Detect which cell encompasses the target text, then output its [x, y] center coordinate. 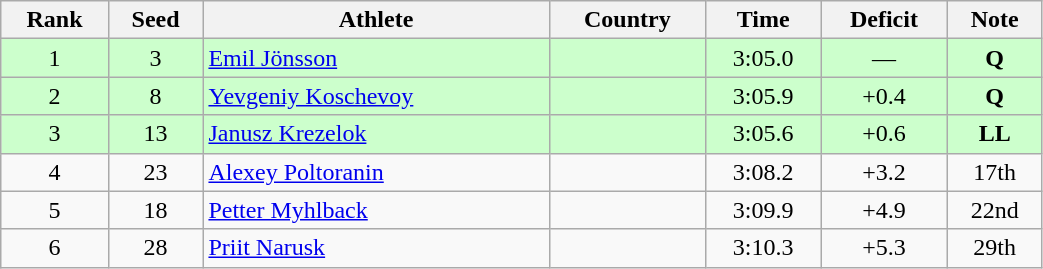
+0.6 [884, 134]
Petter Myhlback [376, 210]
4 [55, 172]
8 [156, 96]
+4.9 [884, 210]
LL [994, 134]
5 [55, 210]
Seed [156, 20]
3:05.9 [764, 96]
Alexey Poltoranin [376, 172]
3:05.6 [764, 134]
Country [628, 20]
Deficit [884, 20]
Note [994, 20]
Rank [55, 20]
Yevgeniy Koschevoy [376, 96]
+3.2 [884, 172]
3:08.2 [764, 172]
3:05.0 [764, 58]
3:10.3 [764, 248]
— [884, 58]
1 [55, 58]
2 [55, 96]
+0.4 [884, 96]
Janusz Krezelok [376, 134]
Athlete [376, 20]
Time [764, 20]
6 [55, 248]
Priit Narusk [376, 248]
Emil Jönsson [376, 58]
18 [156, 210]
13 [156, 134]
+5.3 [884, 248]
3:09.9 [764, 210]
23 [156, 172]
28 [156, 248]
17th [994, 172]
22nd [994, 210]
29th [994, 248]
